Scan for the cell matching the given text and deliver its [x, y] coordinate at center. 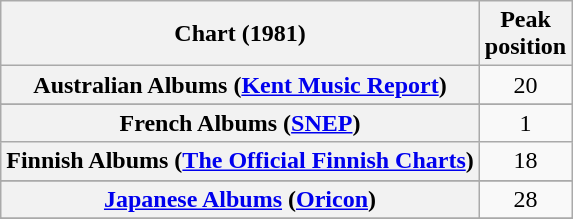
French Albums (SNEP) [240, 123]
28 [525, 199]
18 [525, 161]
Japanese Albums (Oricon) [240, 199]
Australian Albums (Kent Music Report) [240, 85]
Peakposition [525, 34]
20 [525, 85]
Chart (1981) [240, 34]
Finnish Albums (The Official Finnish Charts) [240, 161]
1 [525, 123]
